Capture the cell that displays the provided text and extract its (x, y) central coordinate. 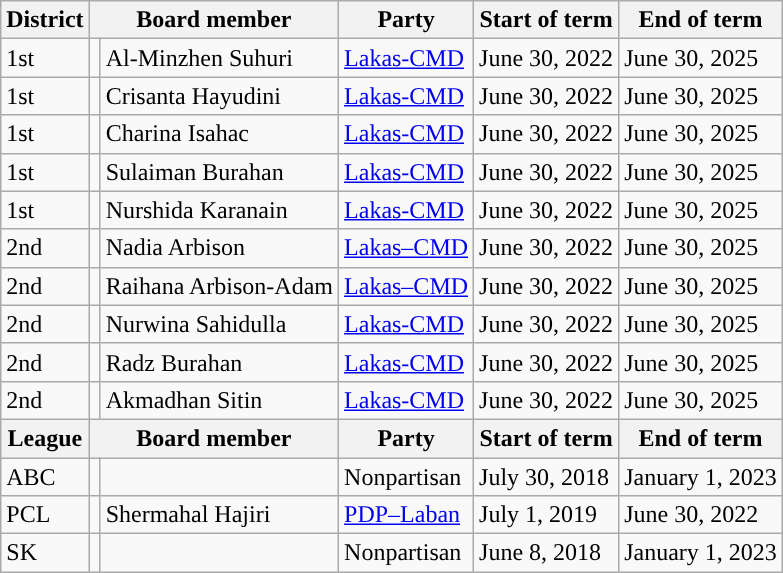
July 1, 2019 (546, 515)
Nurwina Sahidulla (219, 324)
League (45, 438)
Shermahal Hajiri (219, 515)
Radz Burahan (219, 362)
Al-Minzhen Suhuri (219, 58)
Sulaiman Burahan (219, 172)
District (45, 20)
PDP–Laban (406, 515)
SK (45, 553)
June 8, 2018 (546, 553)
Nadia Arbison (219, 248)
ABC (45, 477)
July 30, 2018 (546, 477)
Charina Isahac (219, 134)
Akmadhan Sitin (219, 400)
Crisanta Hayudini (219, 96)
Nurshida Karanain (219, 210)
PCL (45, 515)
Raihana Arbison-Adam (219, 286)
